Pinpoint the cell where the given text exists, returning its [x, y] midpoint coordinate. 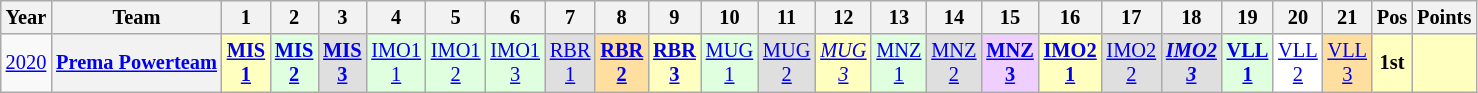
7 [570, 17]
MUG1 [730, 63]
Pos [1392, 17]
14 [954, 17]
RBR1 [570, 63]
MNZ1 [898, 63]
Points [1444, 17]
2020 [26, 63]
Year [26, 17]
5 [456, 17]
2 [294, 17]
IMO12 [456, 63]
MIS2 [294, 63]
VLL2 [1298, 63]
18 [1192, 17]
MUG3 [843, 63]
MIS3 [342, 63]
10 [730, 17]
1 [246, 17]
13 [898, 17]
MNZ2 [954, 63]
IMO22 [1132, 63]
IMO21 [1070, 63]
16 [1070, 17]
1st [1392, 63]
Team [136, 17]
RBR3 [674, 63]
IMO13 [515, 63]
20 [1298, 17]
12 [843, 17]
IMO11 [396, 63]
MNZ3 [1010, 63]
VLL3 [1348, 63]
MIS1 [246, 63]
11 [786, 17]
4 [396, 17]
17 [1132, 17]
RBR2 [622, 63]
IMO23 [1192, 63]
9 [674, 17]
VLL1 [1248, 63]
15 [1010, 17]
21 [1348, 17]
19 [1248, 17]
MUG2 [786, 63]
6 [515, 17]
8 [622, 17]
Prema Powerteam [136, 63]
3 [342, 17]
